Determine the [x, y] coordinate at the center of the cell enclosing the given text.  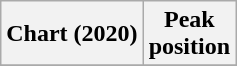
Peakposition [189, 34]
Chart (2020) [72, 34]
